Scan for the cell matching the given text and deliver its [x, y] coordinate at center. 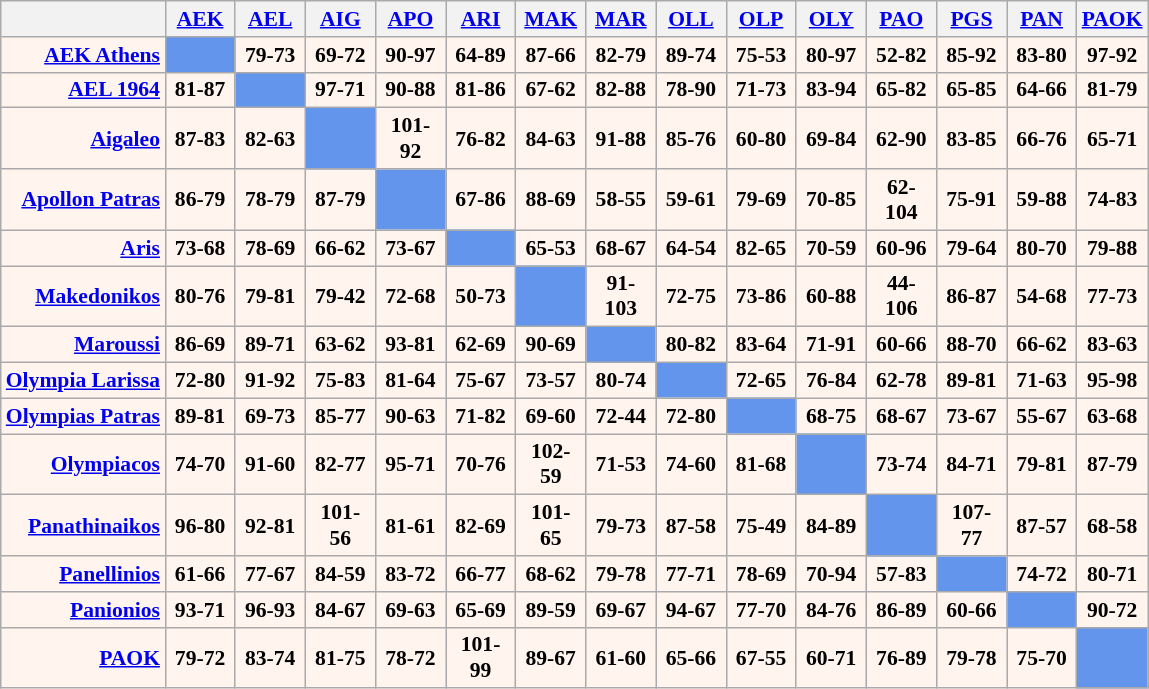
AEL 1964 [83, 90]
60-80 [761, 138]
78-72 [410, 658]
62-90 [901, 138]
AEK [200, 19]
MAK [551, 19]
50-73 [481, 296]
91-88 [621, 138]
84-67 [340, 610]
85-76 [691, 138]
84-89 [831, 526]
77-73 [1112, 296]
65-85 [971, 90]
80-70 [1041, 248]
Olympias Patras [83, 416]
74-72 [1041, 574]
62-104 [901, 200]
97-71 [340, 90]
44-106 [901, 296]
OLP [761, 19]
65-53 [551, 248]
77-70 [761, 610]
68-58 [1112, 526]
79-88 [1112, 248]
64-54 [691, 248]
76-89 [901, 658]
84-71 [971, 464]
Panellinios [83, 574]
91-103 [621, 296]
61-66 [200, 574]
81-87 [200, 90]
OLY [831, 19]
AIG [340, 19]
59-88 [1041, 200]
APO [410, 19]
Aigaleo [83, 138]
PGS [971, 19]
94-67 [691, 610]
97-92 [1112, 55]
73-86 [761, 296]
101-56 [340, 526]
83-94 [831, 90]
72-75 [691, 296]
81-75 [340, 658]
90-69 [551, 345]
71-53 [621, 464]
90-88 [410, 90]
84-59 [340, 574]
62-78 [901, 381]
71-91 [831, 345]
66-76 [1041, 138]
72-65 [761, 381]
81-61 [410, 526]
107-77 [971, 526]
87-83 [200, 138]
86-87 [971, 296]
69-63 [410, 610]
78-79 [270, 200]
80-71 [1112, 574]
102-59 [551, 464]
80-97 [831, 55]
68-62 [551, 574]
63-62 [340, 345]
95-71 [410, 464]
74-83 [1112, 200]
70-76 [481, 464]
55-67 [1041, 416]
68-75 [831, 416]
87-58 [691, 526]
64-89 [481, 55]
70-59 [831, 248]
77-71 [691, 574]
77-67 [270, 574]
60-96 [901, 248]
90-97 [410, 55]
86-79 [200, 200]
PAN [1041, 19]
Olympiacos [83, 464]
90-63 [410, 416]
Panathinaikos [83, 526]
67-86 [481, 200]
81-64 [410, 381]
79-42 [340, 296]
87-66 [551, 55]
83-85 [971, 138]
71-73 [761, 90]
80-76 [200, 296]
69-72 [340, 55]
84-63 [551, 138]
82-88 [621, 90]
82-65 [761, 248]
60-71 [831, 658]
59-61 [691, 200]
95-98 [1112, 381]
80-82 [691, 345]
75-70 [1041, 658]
58-55 [621, 200]
93-81 [410, 345]
89-71 [270, 345]
82-77 [340, 464]
88-69 [551, 200]
88-70 [971, 345]
MAR [621, 19]
Makedonikos [83, 296]
76-82 [481, 138]
101-92 [410, 138]
83-74 [270, 658]
61-60 [621, 658]
90-72 [1112, 610]
75-67 [481, 381]
OLL [691, 19]
ARI [481, 19]
101-99 [481, 658]
81-79 [1112, 90]
85-77 [340, 416]
75-49 [761, 526]
86-69 [200, 345]
70-85 [831, 200]
75-91 [971, 200]
54-68 [1041, 296]
89-67 [551, 658]
65-82 [901, 90]
82-69 [481, 526]
82-63 [270, 138]
83-80 [1041, 55]
92-81 [270, 526]
73-57 [551, 381]
Aris [83, 248]
101-65 [551, 526]
PAO [901, 19]
91-92 [270, 381]
57-83 [901, 574]
78-90 [691, 90]
75-53 [761, 55]
76-84 [831, 381]
82-79 [621, 55]
83-63 [1112, 345]
71-82 [481, 416]
Apollon Patras [83, 200]
Panionios [83, 610]
85-92 [971, 55]
83-72 [410, 574]
65-69 [481, 610]
74-60 [691, 464]
64-66 [1041, 90]
73-74 [901, 464]
79-72 [200, 658]
Maroussi [83, 345]
80-74 [621, 381]
69-60 [551, 416]
93-71 [200, 610]
AEK Athens [83, 55]
69-84 [831, 138]
75-83 [340, 381]
66-77 [481, 574]
96-93 [270, 610]
72-44 [621, 416]
86-89 [901, 610]
70-94 [831, 574]
69-67 [621, 610]
79-64 [971, 248]
89-74 [691, 55]
60-88 [831, 296]
72-68 [410, 296]
67-62 [551, 90]
91-60 [270, 464]
81-86 [481, 90]
79-69 [761, 200]
67-55 [761, 658]
71-63 [1041, 381]
69-73 [270, 416]
52-82 [901, 55]
81-68 [761, 464]
65-71 [1112, 138]
89-59 [551, 610]
96-80 [200, 526]
83-64 [761, 345]
AEL [270, 19]
Olympia Larissa [83, 381]
87-57 [1041, 526]
84-76 [831, 610]
65-66 [691, 658]
74-70 [200, 464]
73-68 [200, 248]
63-68 [1112, 416]
62-69 [481, 345]
